Search for the cell housing the specified text and yield its [X, Y] center coordinate. 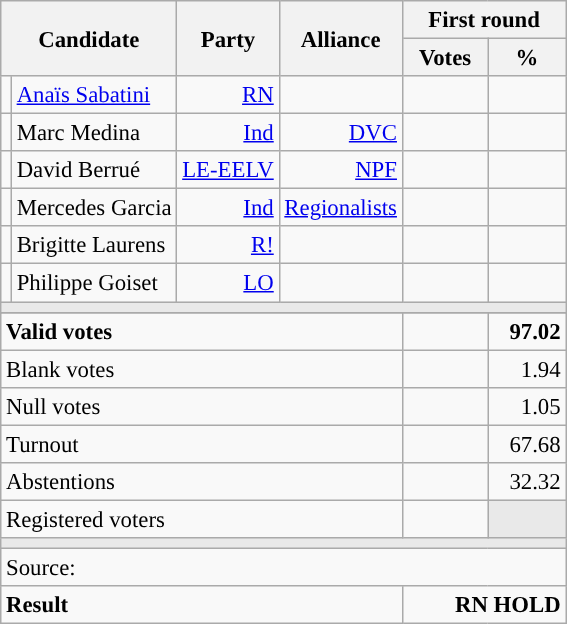
Regionalists [340, 208]
David Berrué [94, 170]
Abstentions [202, 482]
Result [202, 605]
Marc Medina [94, 133]
R! [228, 245]
Candidate [89, 38]
Philippe Goiset [94, 283]
67.68 [527, 444]
NPF [340, 170]
1.94 [527, 369]
Registered voters [202, 519]
Brigitte Laurens [94, 245]
Votes [445, 58]
Source: [284, 567]
Valid votes [202, 331]
Mercedes Garcia [94, 208]
Party [228, 38]
32.32 [527, 482]
First round [484, 20]
Anaïs Sabatini [94, 95]
DVC [340, 133]
Blank votes [202, 369]
% [527, 58]
Alliance [340, 38]
97.02 [527, 331]
RN HOLD [484, 605]
Null votes [202, 406]
LO [228, 283]
LE-EELV [228, 170]
Turnout [202, 444]
1.05 [527, 406]
RN [228, 95]
